Return [x, y] of the center of cell containing provided text 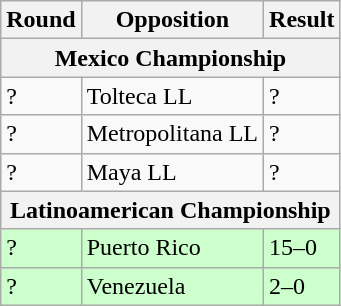
Venezuela [172, 286]
Metropolitana LL [172, 134]
Round [41, 20]
Mexico Championship [170, 58]
Maya LL [172, 172]
15–0 [302, 248]
Opposition [172, 20]
Tolteca LL [172, 96]
2–0 [302, 286]
Latinoamerican Championship [170, 210]
Result [302, 20]
Puerto Rico [172, 248]
